Determine the [x, y] coordinate at the center of the cell enclosing the given text.  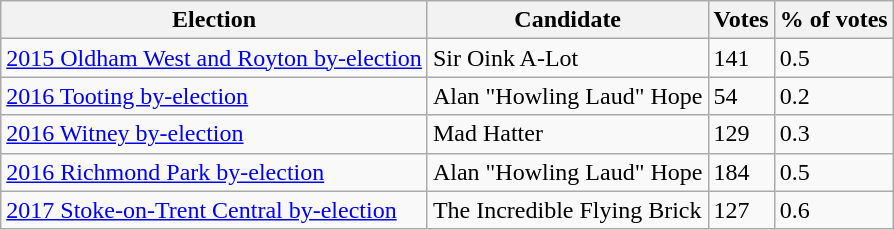
2016 Tooting by-election [214, 96]
The Incredible Flying Brick [568, 210]
Mad Hatter [568, 134]
Election [214, 20]
% of votes [834, 20]
Candidate [568, 20]
54 [741, 96]
129 [741, 134]
127 [741, 210]
184 [741, 172]
141 [741, 58]
2016 Witney by-election [214, 134]
Votes [741, 20]
Sir Oink A-Lot [568, 58]
0.3 [834, 134]
0.6 [834, 210]
2016 Richmond Park by-election [214, 172]
2017 Stoke-on-Trent Central by-election [214, 210]
0.2 [834, 96]
2015 Oldham West and Royton by-election [214, 58]
